Determine the [x, y] coordinate at the center of the cell enclosing the given text.  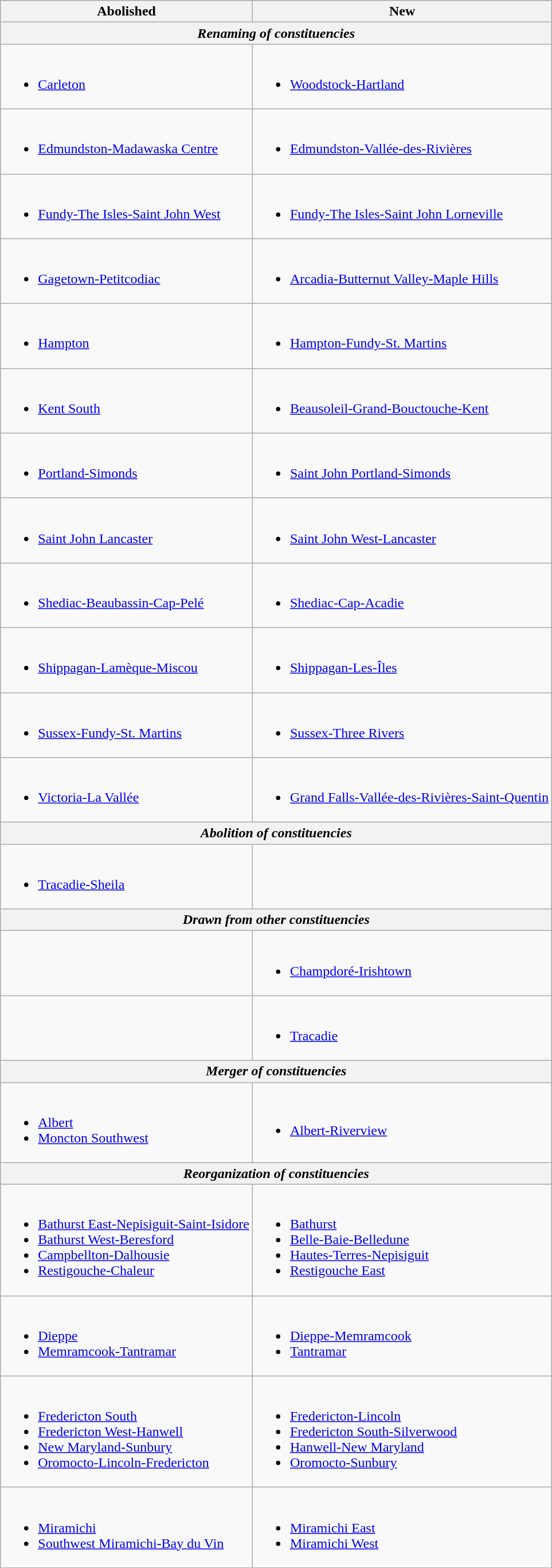
Abolished [127, 11]
Sussex-Fundy-St. Martins [127, 725]
Edmundston-Madawaska Centre [127, 141]
Fredericton SouthFredericton West-HanwellNew Maryland-SunburyOromocto-Lincoln-Fredericton [127, 1432]
Gagetown-Petitcodiac [127, 271]
Merger of constituencies [276, 1071]
Renaming of constituencies [276, 33]
New [402, 11]
Miramichi EastMiramichi West [402, 1527]
Arcadia-Butternut Valley-Maple Hills [402, 271]
Hampton [127, 336]
Bathurst East-Nepisiguit-Saint-IsidoreBathurst West-BeresfordCampbellton-DalhousieRestigouche-Chaleur [127, 1240]
Hampton-Fundy-St. Martins [402, 336]
Abolition of constituencies [276, 833]
MiramichiSouthwest Miramichi-Bay du Vin [127, 1527]
Kent South [127, 400]
Dieppe-MemramcookTantramar [402, 1336]
Shippagan-Lamèque-Miscou [127, 660]
Sussex-Three Rivers [402, 725]
Victoria-La Vallée [127, 790]
Fredericton-LincolnFredericton South-SilverwoodHanwell-New MarylandOromocto-Sunbury [402, 1432]
Edmundston-Vallée-des-Rivières [402, 141]
AlbertMoncton Southwest [127, 1122]
Fundy-The Isles-Saint John Lorneville [402, 206]
Shippagan-Les-Îles [402, 660]
Woodstock-Hartland [402, 77]
Carleton [127, 77]
Tracadie [402, 1028]
Portland-Simonds [127, 466]
Champdoré-Irishtown [402, 964]
Fundy-The Isles-Saint John West [127, 206]
Shediac-Beaubassin-Cap-Pelé [127, 595]
Saint John Portland-Simonds [402, 466]
Shediac-Cap-Acadie [402, 595]
DieppeMemramcook-Tantramar [127, 1336]
Saint John Lancaster [127, 530]
Beausoleil-Grand-Bouctouche-Kent [402, 400]
Albert-Riverview [402, 1122]
Grand Falls-Vallée-des-Rivières-Saint-Quentin [402, 790]
Tracadie-Sheila [127, 876]
Reorganization of constituencies [276, 1173]
Saint John West-Lancaster [402, 530]
Drawn from other constituencies [276, 920]
BathurstBelle-Baie-BelleduneHautes-Terres-NepisiguitRestigouche East [402, 1240]
